Pinpoint the cell where the given text exists, returning its (X, Y) midpoint coordinate. 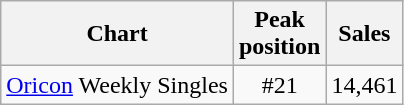
Sales (364, 34)
Chart (118, 34)
Peakposition (279, 34)
Oricon Weekly Singles (118, 85)
#21 (279, 85)
14,461 (364, 85)
